Extract the (X, Y) coordinate from the center of the cell holding the provided text.  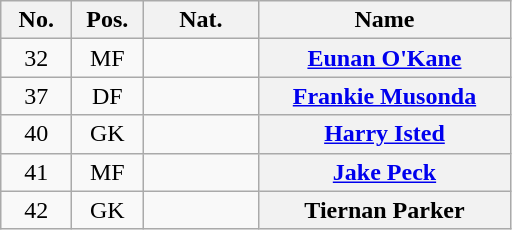
32 (36, 58)
Eunan O'Kane (384, 58)
Pos. (108, 20)
DF (108, 96)
Jake Peck (384, 172)
40 (36, 134)
Nat. (201, 20)
42 (36, 210)
37 (36, 96)
41 (36, 172)
Harry Isted (384, 134)
Frankie Musonda (384, 96)
Tiernan Parker (384, 210)
Name (384, 20)
No. (36, 20)
